Pinpoint the cell where the given text exists, returning its [x, y] midpoint coordinate. 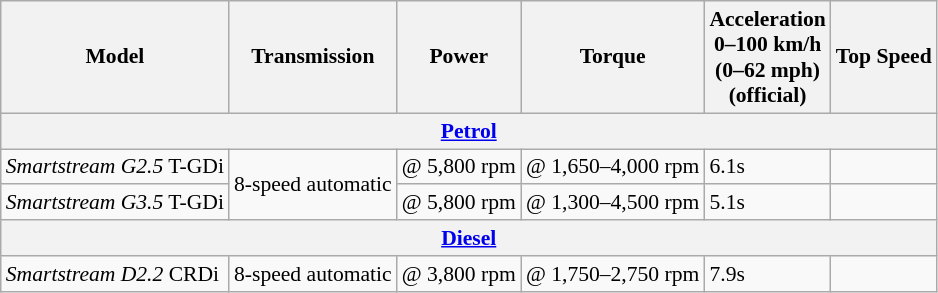
Acceleration0–100 km/h(0–62 mph)(official) [767, 57]
@ 1,650–4,000 rpm [613, 167]
Torque [613, 57]
Model [115, 57]
Top Speed [884, 57]
@ 3,800 rpm [459, 274]
Petrol [469, 131]
6.1s [767, 167]
Diesel [469, 238]
Smartstream G2.5 T-GDi [115, 167]
Smartstream D2.2 CRDi [115, 274]
5.1s [767, 203]
Smartstream G3.5 T-GDi [115, 203]
7.9s [767, 274]
Power [459, 57]
Transmission [313, 57]
@ 1,300–4,500 rpm [613, 203]
@ 1,750–2,750 rpm [613, 274]
